Output the (x, y) coordinate of the center of the cell containing the given text.  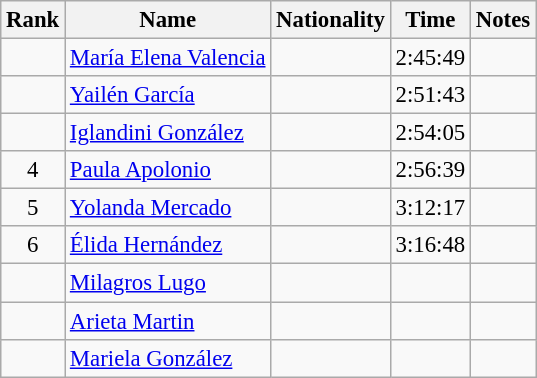
Iglandini González (168, 133)
6 (33, 245)
2:51:43 (430, 95)
María Elena Valencia (168, 58)
Notes (502, 20)
2:54:05 (430, 133)
Nationality (330, 20)
3:12:17 (430, 208)
Élida Hernández (168, 245)
Arieta Martin (168, 321)
Yolanda Mercado (168, 208)
Milagros Lugo (168, 283)
2:45:49 (430, 58)
Time (430, 20)
Rank (33, 20)
Yailén García (168, 95)
Paula Apolonio (168, 170)
3:16:48 (430, 245)
2:56:39 (430, 170)
5 (33, 208)
Mariela González (168, 358)
4 (33, 170)
Name (168, 20)
